Identify which cell holds the provided text, then report its [x, y] central coordinate. 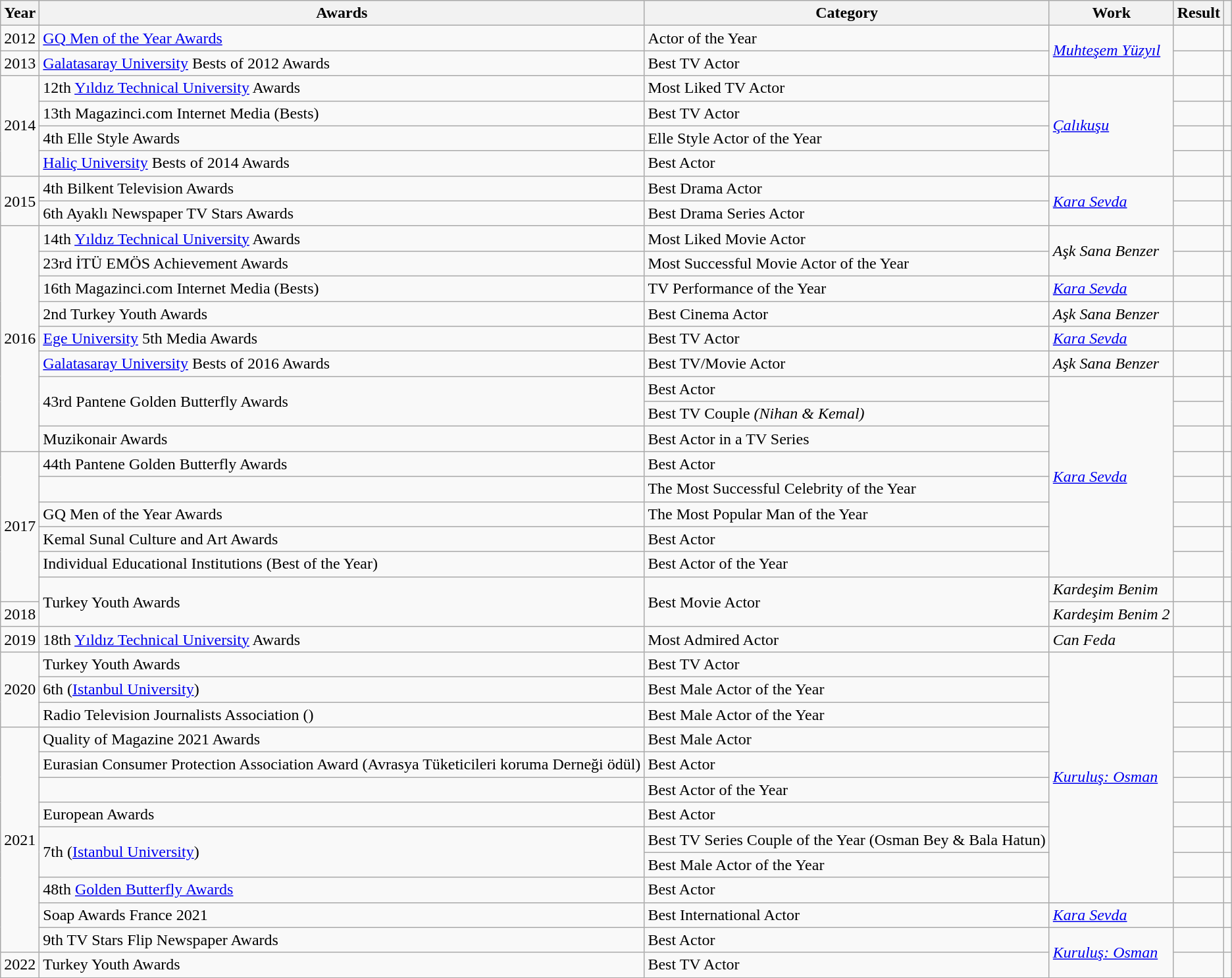
16th Magazinci.com Internet Media (Bests) [342, 288]
Actor of the Year [846, 38]
Ege University 5th Media Awards [342, 339]
Best TV Couple (Nihan & Kemal) [846, 414]
14th Yıldız Technical University Awards [342, 238]
Individual Educational Institutions (Best of the Year) [342, 564]
Most Admired Actor [846, 639]
Can Feda [1111, 639]
44th Pantene Golden Butterfly Awards [342, 464]
2018 [20, 614]
2021 [20, 840]
Galatasaray University Bests of 2012 Awards [342, 63]
6th Ayaklı Newspaper TV Stars Awards [342, 213]
2016 [20, 338]
Most Liked TV Actor [846, 88]
Galatasaray University Bests of 2016 Awards [342, 364]
18th Yıldız Technical University Awards [342, 639]
Kemal Sunal Culture and Art Awards [342, 539]
Kardeşim Benim 2 [1111, 614]
Awards [342, 13]
Best TV Series Couple of the Year (Osman Bey & Bala Hatun) [846, 840]
Best Actor in a TV Series [846, 439]
Muhteşem Yüzyıl [1111, 51]
13th Magazinci.com Internet Media (Bests) [342, 113]
Year [20, 13]
Best International Actor [846, 915]
2014 [20, 126]
Haliç University Bests of 2014 Awards [342, 163]
Radio Television Journalists Association () [342, 714]
4th Bilkent Television Awards [342, 188]
Category [846, 13]
Muzikonair Awards [342, 439]
2012 [20, 38]
The Most Popular Man of the Year [846, 514]
9th TV Stars Flip Newspaper Awards [342, 940]
43rd Pantene Golden Butterfly Awards [342, 401]
2015 [20, 201]
6th (Istanbul University) [342, 689]
2017 [20, 527]
2019 [20, 639]
Çalıkuşu [1111, 126]
2022 [20, 965]
The Most Successful Celebrity of the Year [846, 489]
Kardeşim Benim [1111, 589]
2nd Turkey Youth Awards [342, 314]
TV Performance of the Year [846, 288]
48th Golden Butterfly Awards [342, 890]
7th (Istanbul University) [342, 852]
12th Yıldız Technical University Awards [342, 88]
Eurasian Consumer Protection Association Award (Avrasya Tüketicileri koruma Derneği ödül) [342, 765]
Elle Style Actor of the Year [846, 138]
Result [1198, 13]
Best Cinema Actor [846, 314]
4th Elle Style Awards [342, 138]
Best Drama Series Actor [846, 213]
23rd İTÜ EMÖS Achievement Awards [342, 263]
European Awards [342, 815]
Best Drama Actor [846, 188]
Best TV/Movie Actor [846, 364]
Soap Awards France 2021 [342, 915]
Most Successful Movie Actor of the Year [846, 263]
Quality of Magazine 2021 Awards [342, 740]
2020 [20, 689]
Work [1111, 13]
Best Movie Actor [846, 602]
Best Male Actor [846, 740]
Most Liked Movie Actor [846, 238]
2013 [20, 63]
